Output the (x, y) coordinate of the center of the cell containing the given text.  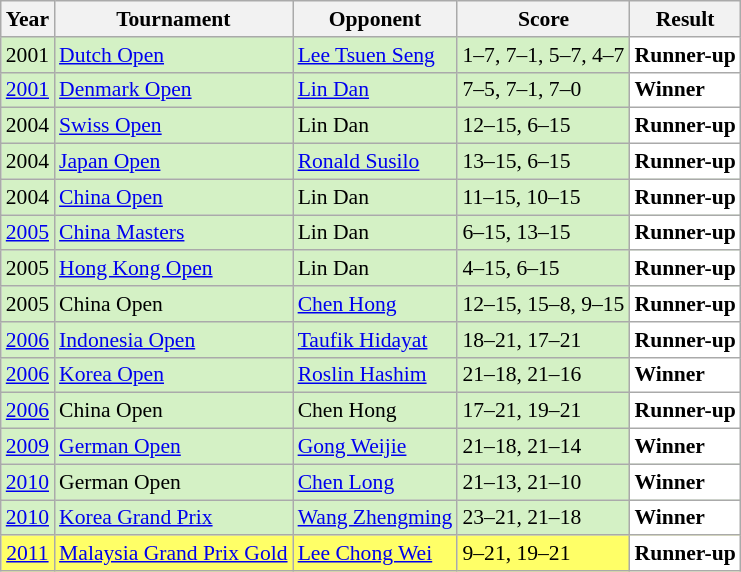
12–15, 6–15 (543, 126)
Lee Chong Wei (376, 554)
Opponent (376, 19)
Japan Open (174, 162)
Gong Weijie (376, 447)
Ronald Susilo (376, 162)
6–15, 13–15 (543, 233)
Wang Zhengming (376, 518)
7–5, 7–1, 7–0 (543, 90)
Korea Open (174, 375)
Dutch Open (174, 55)
Year (28, 19)
China Masters (174, 233)
18–21, 17–21 (543, 340)
Swiss Open (174, 126)
Taufik Hidayat (376, 340)
21–18, 21–16 (543, 375)
Score (543, 19)
23–21, 21–18 (543, 518)
Indonesia Open (174, 340)
Lee Tsuen Seng (376, 55)
11–15, 10–15 (543, 197)
17–21, 19–21 (543, 411)
21–13, 21–10 (543, 482)
13–15, 6–15 (543, 162)
Tournament (174, 19)
Hong Kong Open (174, 269)
Roslin Hashim (376, 375)
Denmark Open (174, 90)
2011 (28, 554)
9–21, 19–21 (543, 554)
4–15, 6–15 (543, 269)
Result (684, 19)
21–18, 21–14 (543, 447)
Chen Long (376, 482)
1–7, 7–1, 5–7, 4–7 (543, 55)
Korea Grand Prix (174, 518)
Malaysia Grand Prix Gold (174, 554)
12–15, 15–8, 9–15 (543, 304)
2009 (28, 447)
